Determine the [X, Y] coordinate at the center of the cell enclosing the given text.  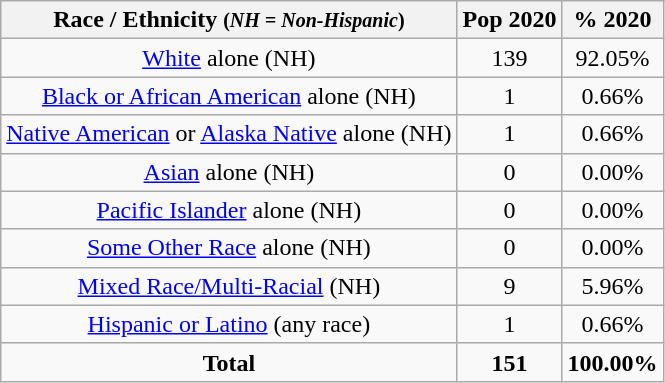
5.96% [612, 286]
Pacific Islander alone (NH) [229, 210]
Pop 2020 [510, 20]
Hispanic or Latino (any race) [229, 324]
92.05% [612, 58]
% 2020 [612, 20]
100.00% [612, 362]
Mixed Race/Multi-Racial (NH) [229, 286]
Some Other Race alone (NH) [229, 248]
White alone (NH) [229, 58]
Race / Ethnicity (NH = Non-Hispanic) [229, 20]
Total [229, 362]
139 [510, 58]
Native American or Alaska Native alone (NH) [229, 134]
Black or African American alone (NH) [229, 96]
151 [510, 362]
Asian alone (NH) [229, 172]
9 [510, 286]
